Locate the cell with the specified text and output its [X, Y] center coordinate. 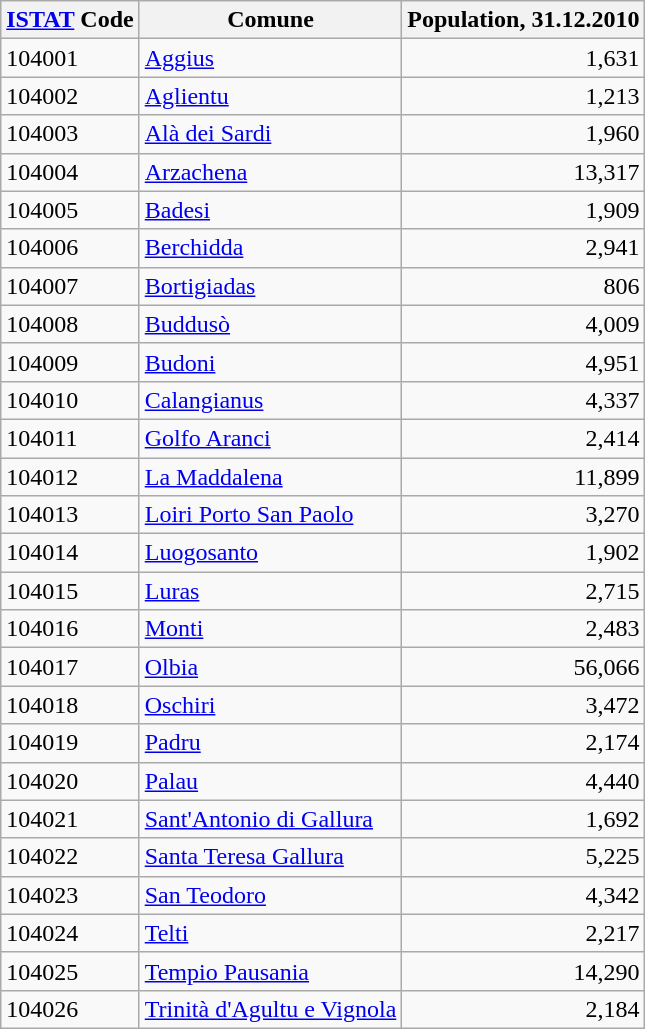
1,692 [524, 819]
104013 [70, 515]
1,909 [524, 210]
104011 [70, 438]
Oschiri [270, 705]
2,414 [524, 438]
2,174 [524, 743]
ISTAT Code [70, 20]
4,440 [524, 781]
104021 [70, 819]
Monti [270, 629]
Arzachena [270, 172]
104016 [70, 629]
Aglientu [270, 96]
Loiri Porto San Paolo [270, 515]
Budoni [270, 362]
Palau [270, 781]
1,631 [524, 58]
2,217 [524, 933]
Berchidda [270, 248]
104023 [70, 895]
Aggius [270, 58]
4,009 [524, 324]
2,941 [524, 248]
San Teodoro [270, 895]
104022 [70, 857]
2,184 [524, 1009]
4,342 [524, 895]
5,225 [524, 857]
Alà dei Sardi [270, 134]
104010 [70, 400]
Sant'Antonio di Gallura [270, 819]
104005 [70, 210]
1,960 [524, 134]
104012 [70, 477]
104015 [70, 591]
3,270 [524, 515]
104001 [70, 58]
Trinità d'Agultu e Vignola [270, 1009]
56,066 [524, 667]
1,213 [524, 96]
11,899 [524, 477]
104003 [70, 134]
104026 [70, 1009]
La Maddalena [270, 477]
104024 [70, 933]
1,902 [524, 553]
Buddusò [270, 324]
104009 [70, 362]
Tempio Pausania [270, 971]
Telti [270, 933]
104007 [70, 286]
3,472 [524, 705]
Padru [270, 743]
Badesi [270, 210]
Santa Teresa Gallura [270, 857]
104002 [70, 96]
4,337 [524, 400]
Comune [270, 20]
104004 [70, 172]
104008 [70, 324]
Bortigiadas [270, 286]
806 [524, 286]
Golfo Aranci [270, 438]
Population, 31.12.2010 [524, 20]
Olbia [270, 667]
104020 [70, 781]
2,715 [524, 591]
2,483 [524, 629]
104014 [70, 553]
104018 [70, 705]
Luogosanto [270, 553]
104017 [70, 667]
104019 [70, 743]
104025 [70, 971]
104006 [70, 248]
4,951 [524, 362]
13,317 [524, 172]
14,290 [524, 971]
Calangianus [270, 400]
Luras [270, 591]
